Identify which cell holds the provided text, then report its (x, y) central coordinate. 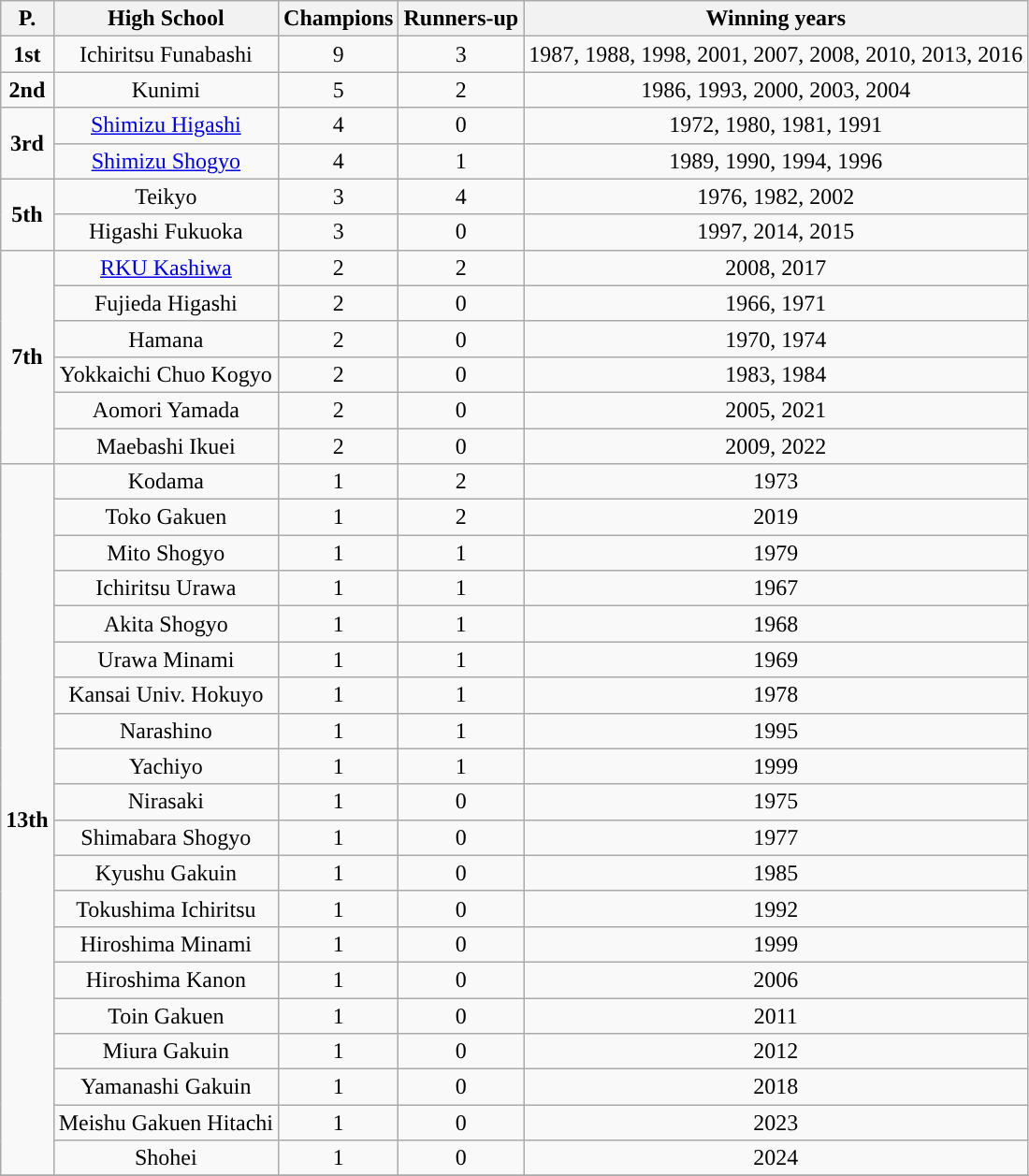
Kyushu Gakuin (166, 873)
Narashino (166, 731)
Yamanashi Gakuin (166, 1087)
Fujieda Higashi (166, 303)
Shimabara Shogyo (166, 837)
2024 (776, 1158)
2011 (776, 1015)
Teikyo (166, 196)
9 (339, 54)
2005, 2021 (776, 410)
Aomori Yamada (166, 410)
1995 (776, 731)
Winning years (776, 19)
1976, 1982, 2002 (776, 196)
1970, 1974 (776, 339)
Champions (339, 19)
1968 (776, 624)
Hiroshima Kanon (166, 980)
1973 (776, 482)
Meishu Gakuen Hitachi (166, 1123)
Akita Shogyo (166, 624)
Mito Shogyo (166, 553)
1978 (776, 695)
1983, 1984 (776, 374)
2019 (776, 517)
2008, 2017 (776, 268)
Yachiyo (166, 766)
5 (339, 90)
Higashi Fukuoka (166, 232)
1992 (776, 908)
Toin Gakuen (166, 1015)
2009, 2022 (776, 446)
13th (27, 820)
1986, 1993, 2000, 2003, 2004 (776, 90)
Hamana (166, 339)
Yokkaichi Chuo Kogyo (166, 374)
Kansai Univ. Hokuyo (166, 695)
1966, 1971 (776, 303)
Miura Gakuin (166, 1052)
Urawa Minami (166, 660)
1979 (776, 553)
1985 (776, 873)
Tokushima Ichiritsu (166, 908)
2006 (776, 980)
Kunimi (166, 90)
Shimizu Shogyo (166, 161)
RKU Kashiwa (166, 268)
2012 (776, 1052)
2018 (776, 1087)
1989, 1990, 1994, 1996 (776, 161)
P. (27, 19)
Hiroshima Minami (166, 944)
5th (27, 214)
Ichiritsu Funabashi (166, 54)
2023 (776, 1123)
1st (27, 54)
Runners-up (461, 19)
Maebashi Ikuei (166, 446)
1977 (776, 837)
1972, 1980, 1981, 1991 (776, 125)
Toko Gakuen (166, 517)
1975 (776, 802)
2nd (27, 90)
Ichiritsu Urawa (166, 588)
1967 (776, 588)
Kodama (166, 482)
Shohei (166, 1158)
1997, 2014, 2015 (776, 232)
1969 (776, 660)
3rd (27, 143)
Shimizu Higashi (166, 125)
1987, 1988, 1998, 2001, 2007, 2008, 2010, 2013, 2016 (776, 54)
High School (166, 19)
Nirasaki (166, 802)
7th (27, 356)
